Find where the given text appears and provide that cell's center as [x, y] coordinate. 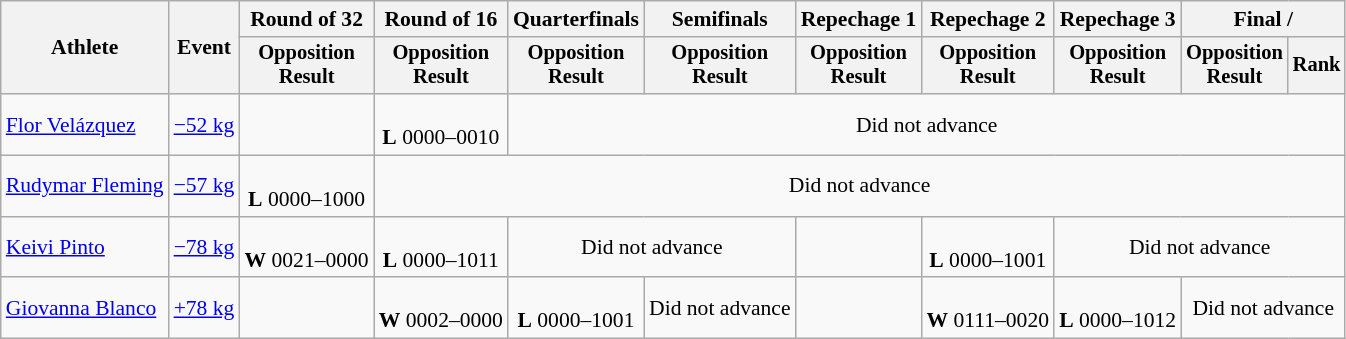
−57 kg [204, 186]
Repechage 3 [1118, 19]
Repechage 1 [859, 19]
Quarterfinals [576, 19]
W 0021–0000 [306, 248]
L 0000–1011 [441, 248]
Event [204, 48]
Final / [1263, 19]
−52 kg [204, 124]
+78 kg [204, 308]
Repechage 2 [988, 19]
Giovanna Blanco [85, 308]
Keivi Pinto [85, 248]
L 0000–0010 [441, 124]
L 0000–1000 [306, 186]
W 0111–0020 [988, 308]
Rudymar Fleming [85, 186]
Flor Velázquez [85, 124]
Round of 16 [441, 19]
L 0000–1012 [1118, 308]
Athlete [85, 48]
Round of 32 [306, 19]
W 0002–0000 [441, 308]
Rank [1317, 66]
Semifinals [720, 19]
−78 kg [204, 248]
